Locate the cell with the specified text and output its [x, y] center coordinate. 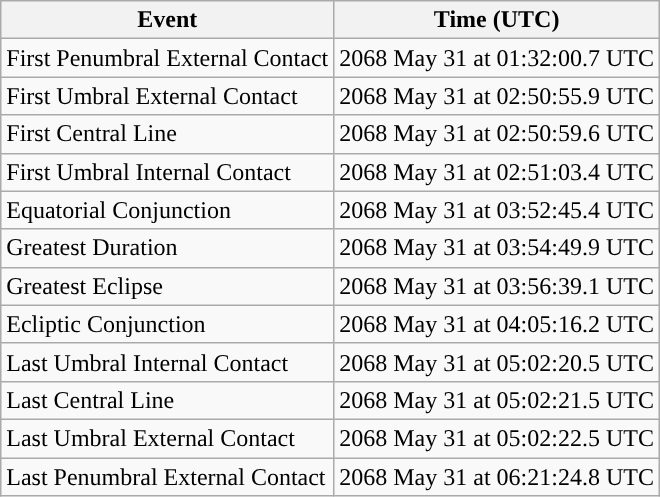
First Penumbral External Contact [168, 58]
2068 May 31 at 03:54:49.9 UTC [497, 248]
2068 May 31 at 02:50:55.9 UTC [497, 96]
Last Umbral Internal Contact [168, 362]
2068 May 31 at 05:02:22.5 UTC [497, 438]
Ecliptic Conjunction [168, 324]
Time (UTC) [497, 20]
First Umbral Internal Contact [168, 172]
2068 May 31 at 05:02:20.5 UTC [497, 362]
2068 May 31 at 04:05:16.2 UTC [497, 324]
Event [168, 20]
2068 May 31 at 06:21:24.8 UTC [497, 477]
Last Central Line [168, 400]
2068 May 31 at 01:32:00.7 UTC [497, 58]
2068 May 31 at 05:02:21.5 UTC [497, 400]
Last Penumbral External Contact [168, 477]
First Umbral External Contact [168, 96]
Greatest Eclipse [168, 286]
2068 May 31 at 03:52:45.4 UTC [497, 210]
First Central Line [168, 134]
2068 May 31 at 03:56:39.1 UTC [497, 286]
Equatorial Conjunction [168, 210]
2068 May 31 at 02:51:03.4 UTC [497, 172]
Last Umbral External Contact [168, 438]
Greatest Duration [168, 248]
2068 May 31 at 02:50:59.6 UTC [497, 134]
